Locate the cell with the specified text and output its [X, Y] center coordinate. 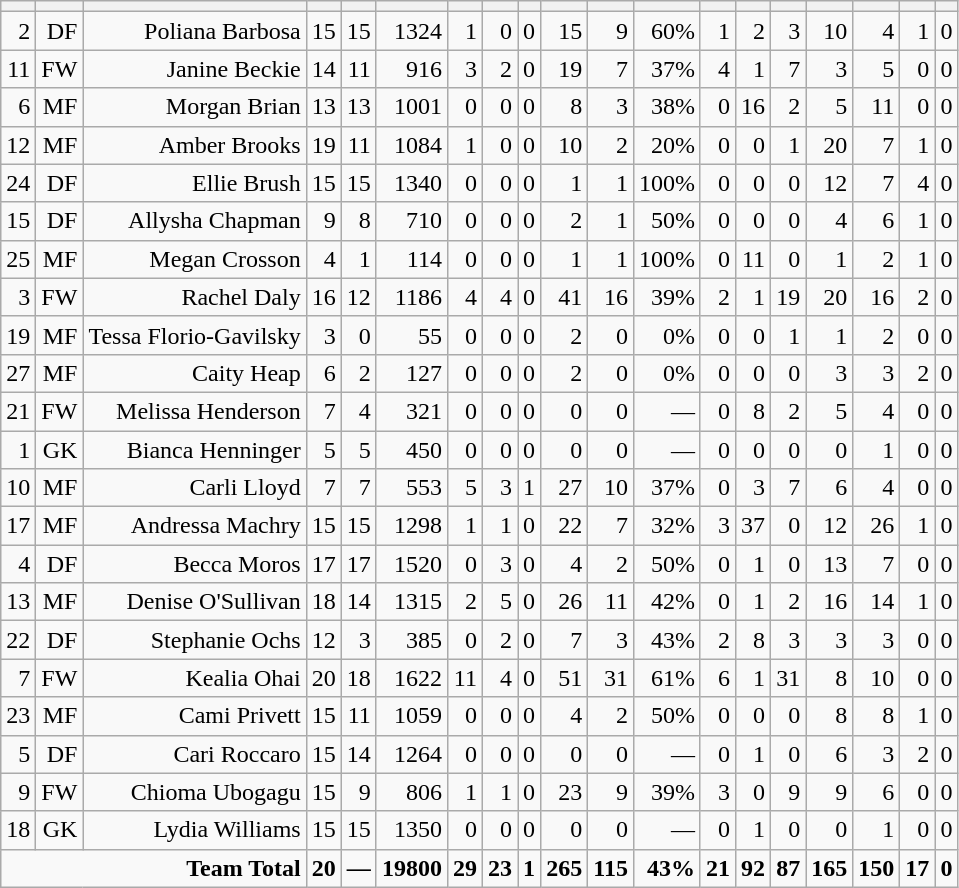
1084 [412, 145]
Kealia Ohai [194, 678]
1059 [412, 716]
Becca Moros [194, 564]
92 [754, 868]
Denise O'Sullivan [194, 602]
Megan Crosson [194, 259]
55 [412, 335]
150 [876, 868]
37 [754, 526]
710 [412, 221]
1186 [412, 297]
Bianca Henninger [194, 449]
Morgan Brian [194, 107]
Allysha Chapman [194, 221]
165 [830, 868]
Janine Beckie [194, 69]
87 [788, 868]
1622 [412, 678]
553 [412, 488]
20% [666, 145]
321 [412, 411]
24 [18, 183]
61% [666, 678]
19800 [412, 868]
Cami Privett [194, 716]
806 [412, 792]
114 [412, 259]
127 [412, 373]
32% [666, 526]
1264 [412, 754]
916 [412, 69]
41 [564, 297]
1315 [412, 602]
Tessa Florio-Gavilsky [194, 335]
Chioma Ubogagu [194, 792]
1350 [412, 830]
Amber Brooks [194, 145]
265 [564, 868]
Ellie Brush [194, 183]
42% [666, 602]
51 [564, 678]
1520 [412, 564]
Stephanie Ochs [194, 640]
60% [666, 31]
38% [666, 107]
Andressa Machry [194, 526]
25 [18, 259]
1298 [412, 526]
115 [611, 868]
29 [464, 868]
Lydia Williams [194, 830]
Team Total [154, 868]
Poliana Barbosa [194, 31]
1340 [412, 183]
1324 [412, 31]
1001 [412, 107]
450 [412, 449]
Cari Roccaro [194, 754]
Melissa Henderson [194, 411]
Rachel Daly [194, 297]
Carli Lloyd [194, 488]
Caity Heap [194, 373]
385 [412, 640]
